Determine the [x, y] coordinate at the center of the cell enclosing the given text.  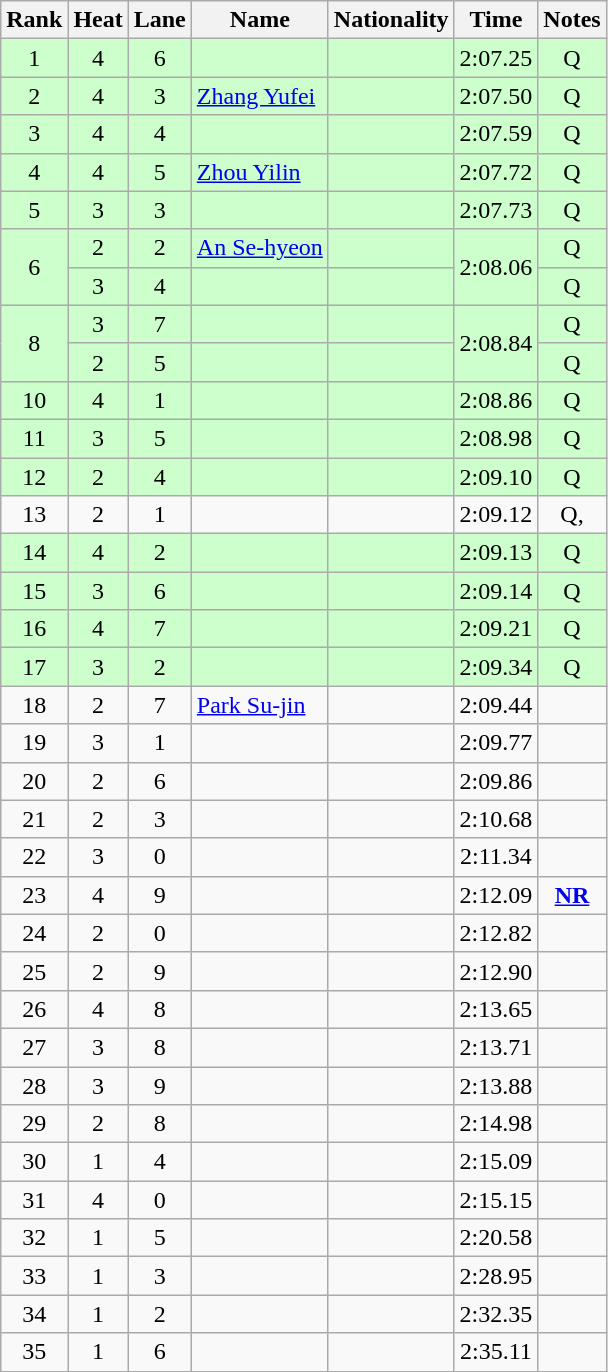
2:08.86 [496, 400]
19 [34, 743]
2:07.50 [496, 96]
2:07.72 [496, 172]
23 [34, 895]
12 [34, 477]
15 [34, 591]
2:12.09 [496, 895]
2:09.13 [496, 553]
Zhang Yufei [260, 96]
2:14.98 [496, 1124]
Rank [34, 20]
2:10.68 [496, 819]
Zhou Yilin [260, 172]
Q, [572, 515]
11 [34, 438]
Heat [98, 20]
2:32.35 [496, 1314]
27 [34, 1047]
2:12.82 [496, 933]
22 [34, 857]
25 [34, 971]
33 [34, 1276]
35 [34, 1352]
Park Su-jin [260, 705]
2:09.77 [496, 743]
14 [34, 553]
10 [34, 400]
2:20.58 [496, 1238]
2:09.44 [496, 705]
18 [34, 705]
Name [260, 20]
2:08.98 [496, 438]
31 [34, 1200]
2:07.73 [496, 210]
2:09.21 [496, 629]
Lane [160, 20]
2:07.59 [496, 134]
An Se-hyeon [260, 248]
2:09.86 [496, 781]
32 [34, 1238]
2:28.95 [496, 1276]
21 [34, 819]
13 [34, 515]
2:09.34 [496, 667]
2:15.15 [496, 1200]
2:09.14 [496, 591]
2:11.34 [496, 857]
17 [34, 667]
2:08.84 [496, 343]
Nationality [391, 20]
2:09.10 [496, 477]
34 [34, 1314]
NR [572, 895]
28 [34, 1085]
24 [34, 933]
2:12.90 [496, 971]
26 [34, 1009]
2:13.65 [496, 1009]
20 [34, 781]
2:13.88 [496, 1085]
29 [34, 1124]
Time [496, 20]
2:15.09 [496, 1162]
Notes [572, 20]
2:09.12 [496, 515]
30 [34, 1162]
2:13.71 [496, 1047]
2:35.11 [496, 1352]
2:07.25 [496, 58]
16 [34, 629]
2:08.06 [496, 267]
